Return [X, Y] of the center of cell containing provided text 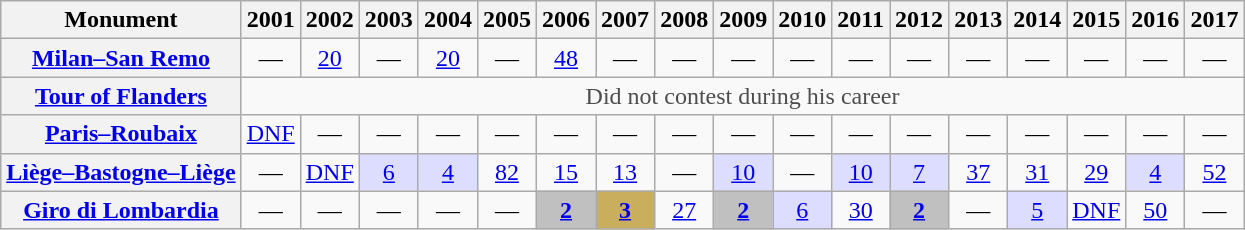
2003 [388, 20]
2002 [330, 20]
2015 [1096, 20]
52 [1214, 172]
15 [566, 172]
Liège–Bastogne–Liège [121, 172]
2010 [802, 20]
2013 [978, 20]
2007 [626, 20]
50 [1156, 210]
29 [1096, 172]
2005 [506, 20]
2012 [920, 20]
Paris–Roubaix [121, 134]
2014 [1038, 20]
2006 [566, 20]
2004 [448, 20]
5 [1038, 210]
Giro di Lombardia [121, 210]
30 [861, 210]
3 [626, 210]
2016 [1156, 20]
2017 [1214, 20]
2001 [270, 20]
31 [1038, 172]
37 [978, 172]
27 [684, 210]
13 [626, 172]
82 [506, 172]
Tour of Flanders [121, 96]
Did not contest during his career [742, 96]
2011 [861, 20]
2009 [744, 20]
48 [566, 58]
2008 [684, 20]
Monument [121, 20]
7 [920, 172]
Milan–San Remo [121, 58]
